Scan for the cell matching the given text and deliver its [x, y] coordinate at center. 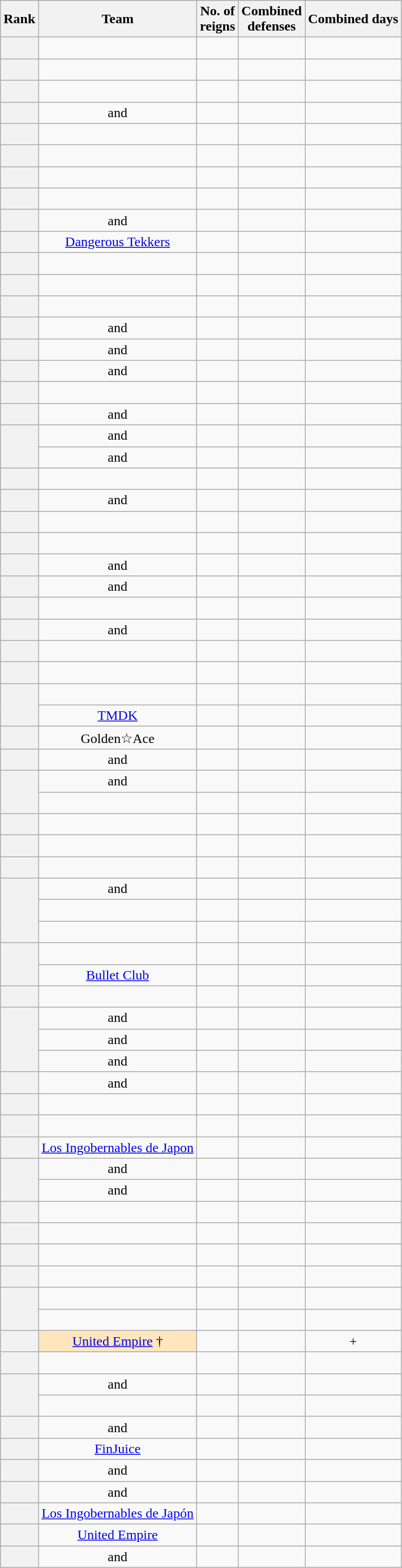
Los Ingobernables de Japon [118, 1147]
United Empire [118, 1535]
Combineddefenses [272, 19]
United Empire † [118, 1341]
Combined days [353, 19]
Dangerous Tekkers [118, 242]
Golden☆Ace [118, 738]
Los Ingobernables de Japón [118, 1514]
Team [118, 19]
No. ofreigns [217, 19]
TMDK [118, 716]
+ [353, 1341]
Bullet Club [118, 975]
Rank [19, 19]
FinJuice [118, 1449]
